Scan for the cell matching the given text and deliver its [X, Y] coordinate at center. 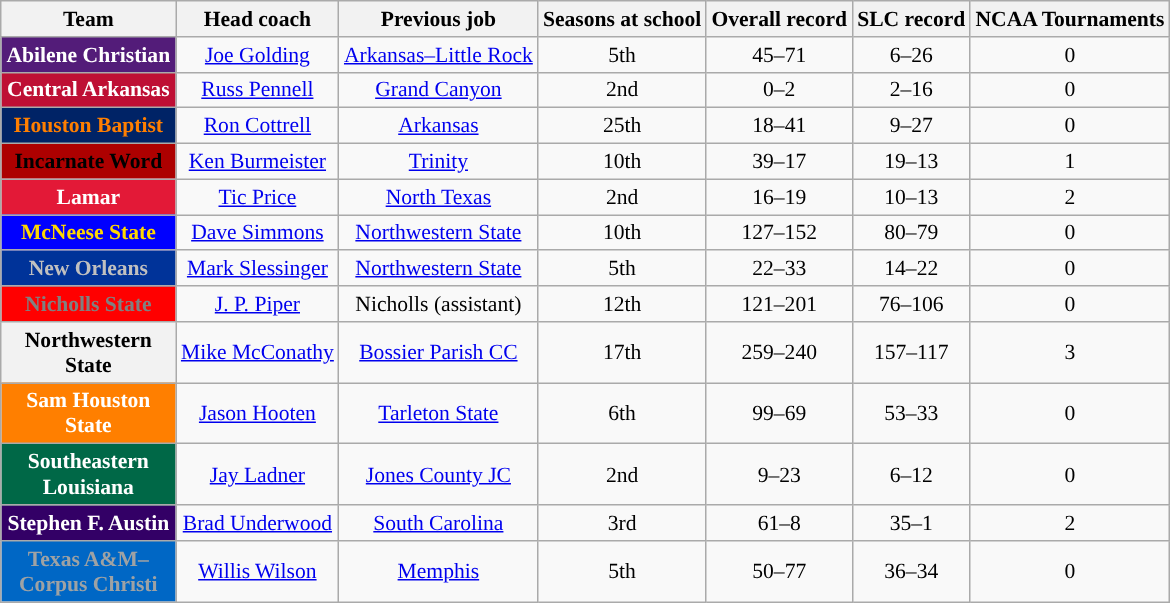
3 [1070, 352]
22–33 [779, 269]
Bossier Parish CC [438, 352]
3rd [622, 523]
Ken Burmeister [258, 162]
99–69 [779, 414]
18–41 [779, 126]
16–19 [779, 197]
9–23 [779, 474]
Russ Pennell [258, 90]
Ron Cottrell [258, 126]
J. P. Piper [258, 304]
9–27 [911, 126]
Mike McConathy [258, 352]
Southeastern Louisiana [88, 474]
Jones County JC [438, 474]
50–77 [779, 572]
Memphis [438, 572]
Jay Ladner [258, 474]
35–1 [911, 523]
NCAA Tournaments [1070, 19]
New Orleans [88, 269]
Overall record [779, 19]
53–33 [911, 414]
Jason Hooten [258, 414]
Arkansas–Little Rock [438, 55]
10–13 [911, 197]
14–22 [911, 269]
Tic Price [258, 197]
Lamar [88, 197]
South Carolina [438, 523]
6th [622, 414]
80–79 [911, 233]
2–16 [911, 90]
Sam Houston State [88, 414]
76–106 [911, 304]
Seasons at school [622, 19]
Tarleton State [438, 414]
61–8 [779, 523]
45–71 [779, 55]
Dave Simmons [258, 233]
McNeese State [88, 233]
36–34 [911, 572]
6–26 [911, 55]
Willis Wilson [258, 572]
Abilene Christian [88, 55]
Previous job [438, 19]
121–201 [779, 304]
SLC record [911, 19]
17th [622, 352]
Nicholls State [88, 304]
Texas A&M–Corpus Christi [88, 572]
Grand Canyon [438, 90]
157–117 [911, 352]
Joe Golding [258, 55]
12th [622, 304]
39–17 [779, 162]
Head coach [258, 19]
Arkansas [438, 126]
Brad Underwood [258, 523]
Houston Baptist [88, 126]
19–13 [911, 162]
259–240 [779, 352]
Stephen F. Austin [88, 523]
0–2 [779, 90]
1 [1070, 162]
Mark Slessinger [258, 269]
6–12 [911, 474]
Team [88, 19]
Nicholls (assistant) [438, 304]
North Texas [438, 197]
127–152 [779, 233]
Trinity [438, 162]
25th [622, 126]
Incarnate Word [88, 162]
Central Arkansas [88, 90]
